Locate the cell with the specified text and output its (x, y) center coordinate. 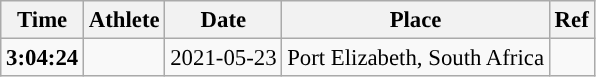
Ref (572, 20)
3:04:24 (42, 58)
Port Elizabeth, South Africa (416, 58)
Athlete (124, 20)
Time (42, 20)
Date (224, 20)
Place (416, 20)
2021-05-23 (224, 58)
